Identify which cell holds the provided text, then report its [x, y] central coordinate. 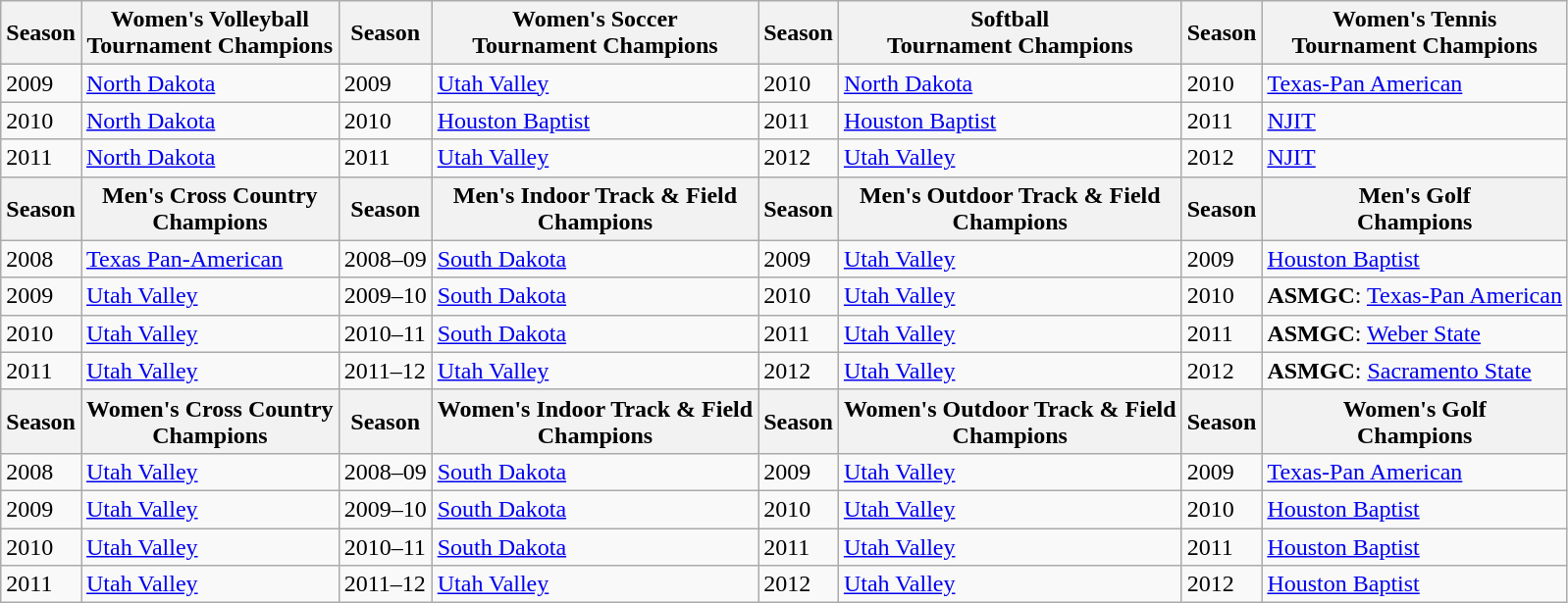
SoftballTournament Champions [1010, 33]
Women's Cross CountryChampions [210, 422]
Women's Outdoor Track & FieldChampions [1010, 422]
Men's Indoor Track & FieldChampions [595, 208]
ASMGC: Weber State [1415, 333]
ASMGC: Texas-Pan American [1415, 296]
Men's GolfChampions [1415, 208]
Men's Outdoor Track & FieldChampions [1010, 208]
Women's VolleyballTournament Champions [210, 33]
Texas Pan-American [210, 259]
Women's SoccerTournament Champions [595, 33]
Men's Cross CountryChampions [210, 208]
Women's GolfChampions [1415, 422]
Women's Indoor Track & FieldChampions [595, 422]
ASMGC: Sacramento State [1415, 371]
Women's TennisTournament Champions [1415, 33]
